Identify which cell holds the provided text, then report its (X, Y) central coordinate. 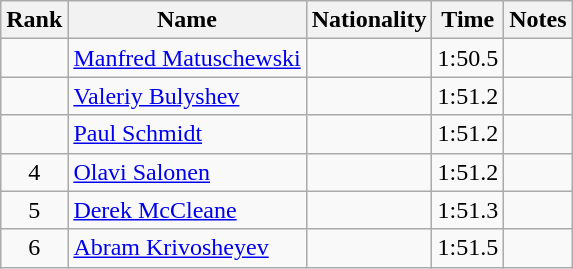
Olavi Salonen (187, 172)
Derek McCleane (187, 210)
Name (187, 20)
5 (34, 210)
4 (34, 172)
Paul Schmidt (187, 134)
1:51.3 (468, 210)
6 (34, 248)
Valeriy Bulyshev (187, 96)
1:51.5 (468, 248)
1:50.5 (468, 58)
Manfred Matuschewski (187, 58)
Nationality (369, 20)
Abram Krivosheyev (187, 248)
Rank (34, 20)
Notes (538, 20)
Time (468, 20)
